Detect which cell encompasses the target text, then output its (x, y) center coordinate. 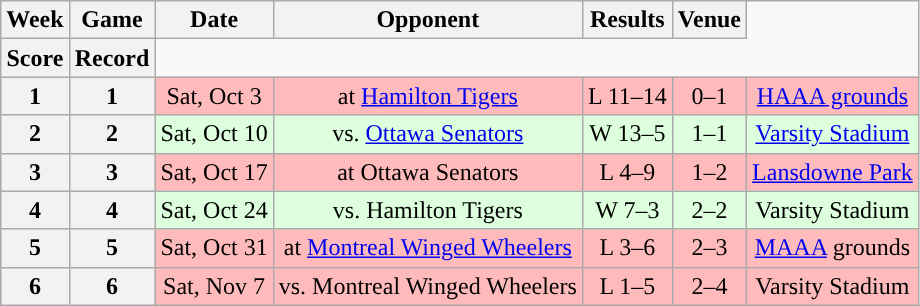
Sat, Oct 10 (214, 134)
0–1 (709, 96)
at Hamilton Tigers (428, 96)
Sat, Oct 31 (214, 248)
at Ottawa Senators (428, 172)
1–2 (709, 172)
Sat, Oct 17 (214, 172)
HAAA grounds (833, 96)
at Montreal Winged Wheelers (428, 248)
vs. Montreal Winged Wheelers (428, 286)
Record (112, 58)
Venue (709, 20)
vs. Hamilton Tigers (428, 210)
Lansdowne Park (833, 172)
L 1–5 (627, 286)
W 7–3 (627, 210)
Sat, Oct 24 (214, 210)
L 4–9 (627, 172)
2–3 (709, 248)
Sat, Oct 3 (214, 96)
Results (627, 20)
L 11–14 (627, 96)
Sat, Nov 7 (214, 286)
MAAA grounds (833, 248)
2–2 (709, 210)
vs. Ottawa Senators (428, 134)
L 3–6 (627, 248)
Date (214, 20)
Week (35, 20)
1–1 (709, 134)
W 13–5 (627, 134)
2–4 (709, 286)
Opponent (428, 20)
Game (112, 20)
Score (35, 58)
